Search for the cell housing the specified text and yield its [X, Y] center coordinate. 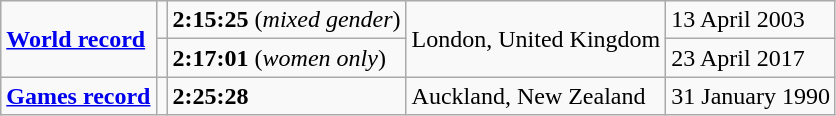
London, United Kingdom [536, 39]
13 April 2003 [751, 20]
23 April 2017 [751, 58]
2:25:28 [286, 96]
2:17:01 (women only) [286, 58]
2:15:25 (mixed gender) [286, 20]
World record [78, 39]
Auckland, New Zealand [536, 96]
Games record [78, 96]
31 January 1990 [751, 96]
